Return (x, y) of the center of cell containing provided text 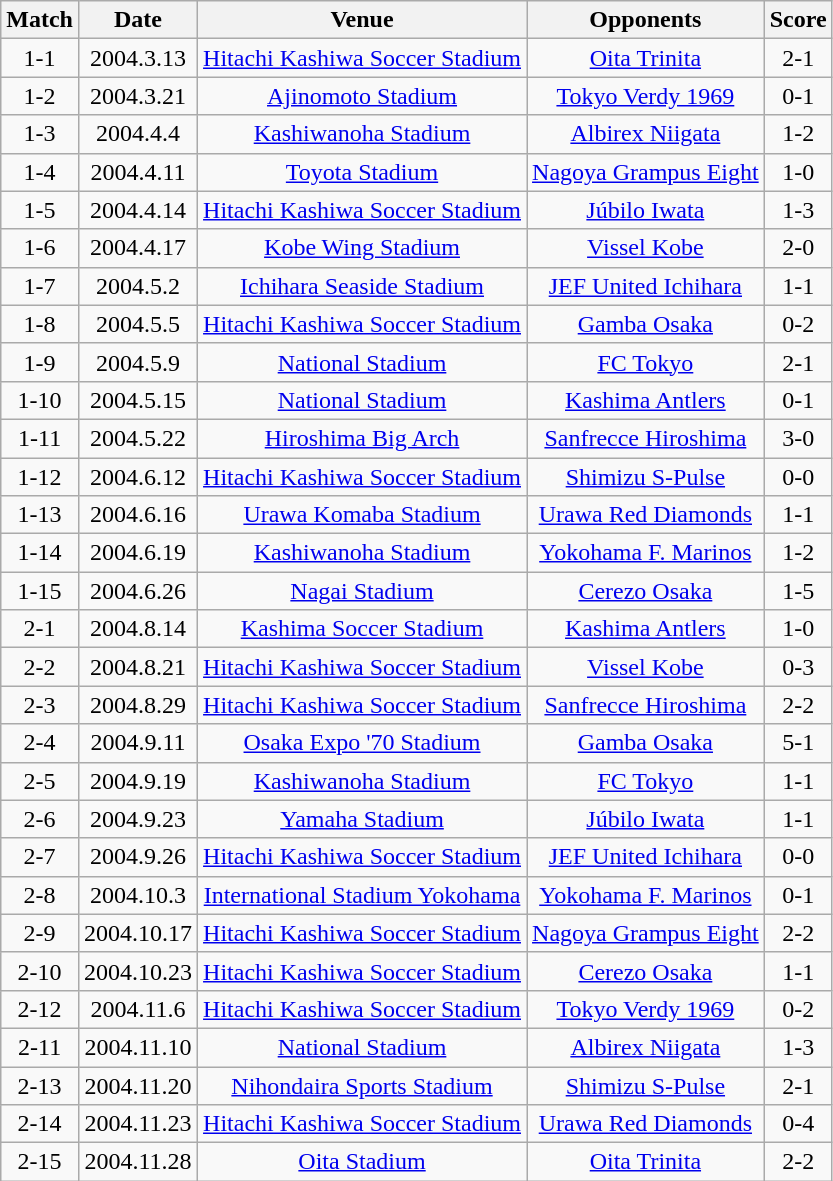
2-6 (40, 819)
2004.3.21 (138, 96)
2004.11.28 (138, 1162)
Kashima Soccer Stadium (362, 629)
2004.8.14 (138, 629)
3-0 (798, 438)
2004.5.15 (138, 400)
International Stadium Yokohama (362, 895)
2004.8.21 (138, 667)
2004.4.4 (138, 134)
Toyota Stadium (362, 172)
2004.4.11 (138, 172)
2004.9.19 (138, 781)
Oita Stadium (362, 1162)
2004.9.26 (138, 857)
Venue (362, 20)
2004.11.6 (138, 1009)
2-3 (40, 705)
2004.11.23 (138, 1124)
Nihondaira Sports Stadium (362, 1085)
1-13 (40, 515)
2004.10.23 (138, 971)
Yamaha Stadium (362, 819)
2-0 (798, 248)
2-12 (40, 1009)
2004.6.26 (138, 591)
2004.5.5 (138, 324)
2-8 (40, 895)
2004.4.14 (138, 210)
1-8 (40, 324)
2004.6.16 (138, 515)
2004.5.9 (138, 362)
2-4 (40, 743)
1-9 (40, 362)
2004.5.2 (138, 286)
2-11 (40, 1047)
0-3 (798, 667)
2004.10.3 (138, 895)
2-9 (40, 933)
2004.6.19 (138, 553)
Nagai Stadium (362, 591)
Urawa Komaba Stadium (362, 515)
Match (40, 20)
Ichihara Seaside Stadium (362, 286)
2-5 (40, 781)
1-14 (40, 553)
1-12 (40, 477)
2004.8.29 (138, 705)
1-11 (40, 438)
2004.9.23 (138, 819)
Ajinomoto Stadium (362, 96)
1-10 (40, 400)
Date (138, 20)
2004.3.13 (138, 58)
2004.10.17 (138, 933)
Score (798, 20)
Kobe Wing Stadium (362, 248)
5-1 (798, 743)
2-13 (40, 1085)
1-7 (40, 286)
0-4 (798, 1124)
Hiroshima Big Arch (362, 438)
2-15 (40, 1162)
2004.6.12 (138, 477)
2-7 (40, 857)
1-4 (40, 172)
Opponents (646, 20)
Osaka Expo '70 Stadium (362, 743)
2004.9.11 (138, 743)
2-14 (40, 1124)
2-10 (40, 971)
1-6 (40, 248)
1-15 (40, 591)
2004.4.17 (138, 248)
2004.11.10 (138, 1047)
2004.11.20 (138, 1085)
2004.5.22 (138, 438)
